Find where the given text appears and provide that cell's center as (X, Y) coordinate. 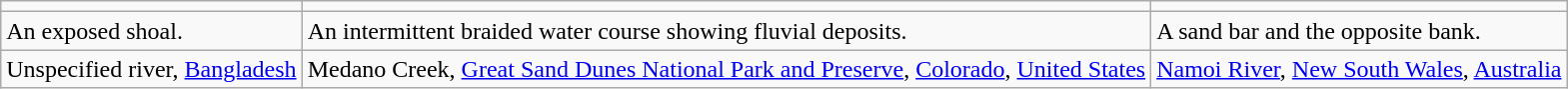
An exposed shoal. (152, 31)
A sand bar and the opposite bank. (1359, 31)
An intermittent braided water course showing fluvial deposits. (727, 31)
Unspecified river, Bangladesh (152, 69)
Medano Creek, Great Sand Dunes National Park and Preserve, Colorado, United States (727, 69)
Namoi River, New South Wales, Australia (1359, 69)
